From the cell containing the given text, extract its center point as (x, y) coordinate. 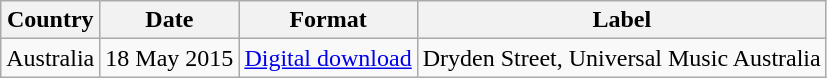
Australia (50, 58)
Format (328, 20)
Label (622, 20)
Dryden Street, Universal Music Australia (622, 58)
Date (170, 20)
Digital download (328, 58)
18 May 2015 (170, 58)
Country (50, 20)
